Pinpoint the cell where the given text exists, returning its [x, y] midpoint coordinate. 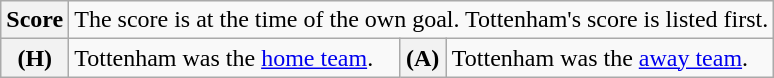
(H) [35, 58]
Tottenham was the away team. [610, 58]
(A) [422, 58]
The score is at the time of the own goal. Tottenham's score is listed first. [422, 20]
Score [35, 20]
Tottenham was the home team. [234, 58]
